Scan for the cell matching the given text and deliver its [x, y] coordinate at center. 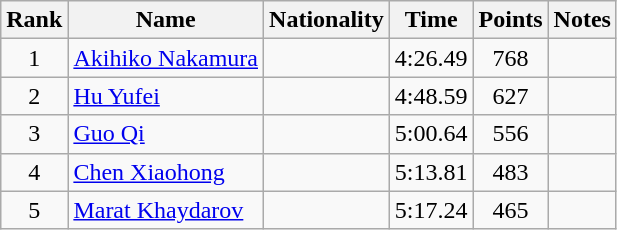
Guo Qi [166, 134]
Akihiko Nakamura [166, 58]
Nationality [327, 20]
Time [431, 20]
Points [510, 20]
Notes [582, 20]
3 [34, 134]
465 [510, 210]
768 [510, 58]
Chen Xiaohong [166, 172]
483 [510, 172]
556 [510, 134]
2 [34, 96]
4 [34, 172]
4:26.49 [431, 58]
1 [34, 58]
5 [34, 210]
Rank [34, 20]
Hu Yufei [166, 96]
627 [510, 96]
5:00.64 [431, 134]
5:17.24 [431, 210]
4:48.59 [431, 96]
5:13.81 [431, 172]
Name [166, 20]
Marat Khaydarov [166, 210]
